For the text-containing cell, return its midpoint in (x, y) coordinate format. 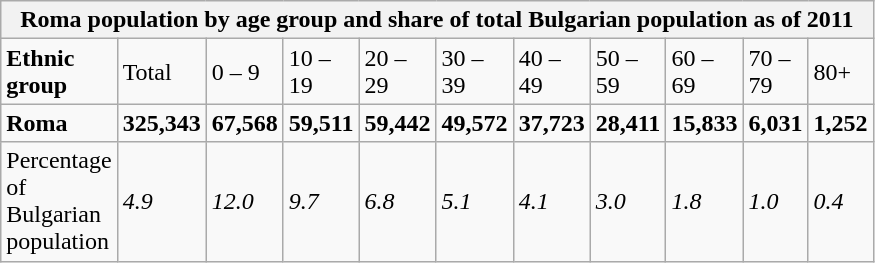
12.0 (244, 202)
1.8 (704, 202)
80+ (840, 72)
9.7 (321, 202)
37,723 (552, 123)
1,252 (840, 123)
4.9 (162, 202)
Percentage of Bulgarian population (59, 202)
0.4 (840, 202)
6,031 (776, 123)
49,572 (474, 123)
6.8 (398, 202)
70 – 79 (776, 72)
67,568 (244, 123)
10 – 19 (321, 72)
3.0 (628, 202)
Total (162, 72)
60 – 69 (704, 72)
40 – 49 (552, 72)
Ethnic group (59, 72)
325,343 (162, 123)
59,511 (321, 123)
1.0 (776, 202)
59,442 (398, 123)
5.1 (474, 202)
15,833 (704, 123)
20 – 29 (398, 72)
4.1 (552, 202)
50 – 59 (628, 72)
0 – 9 (244, 72)
Roma population by age group and share of total Bulgarian population as of 2011 (437, 20)
Roma (59, 123)
28,411 (628, 123)
30 – 39 (474, 72)
